Capture the cell that displays the provided text and extract its [x, y] central coordinate. 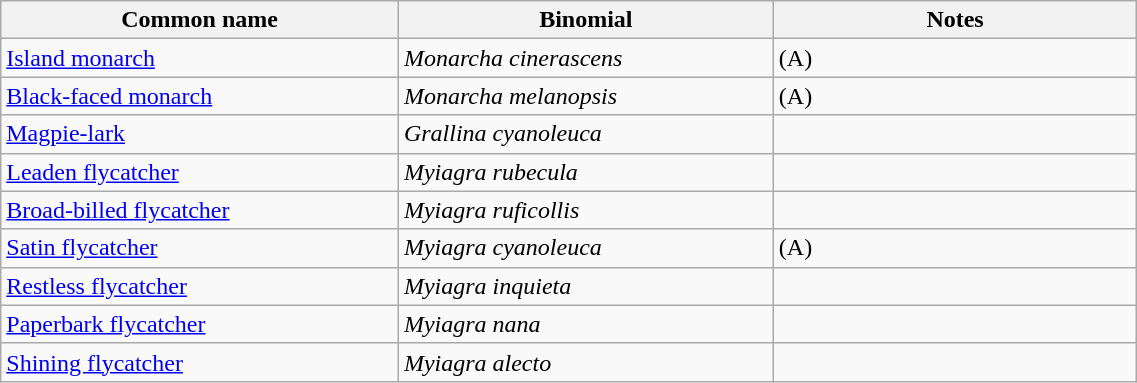
Grallina cyanoleuca [586, 134]
Leaden flycatcher [200, 172]
Myiagra alecto [586, 362]
Myiagra ruficollis [586, 210]
Myiagra cyanoleuca [586, 248]
Broad-billed flycatcher [200, 210]
Paperbark flycatcher [200, 324]
Common name [200, 20]
Restless flycatcher [200, 286]
Shining flycatcher [200, 362]
Satin flycatcher [200, 248]
Myiagra nana [586, 324]
Monarcha melanopsis [586, 96]
Myiagra rubecula [586, 172]
Myiagra inquieta [586, 286]
Binomial [586, 20]
Magpie-lark [200, 134]
Island monarch [200, 58]
Notes [955, 20]
Black-faced monarch [200, 96]
Monarcha cinerascens [586, 58]
